Provide the (x, y) coordinate of the cell's center where the given text is located.  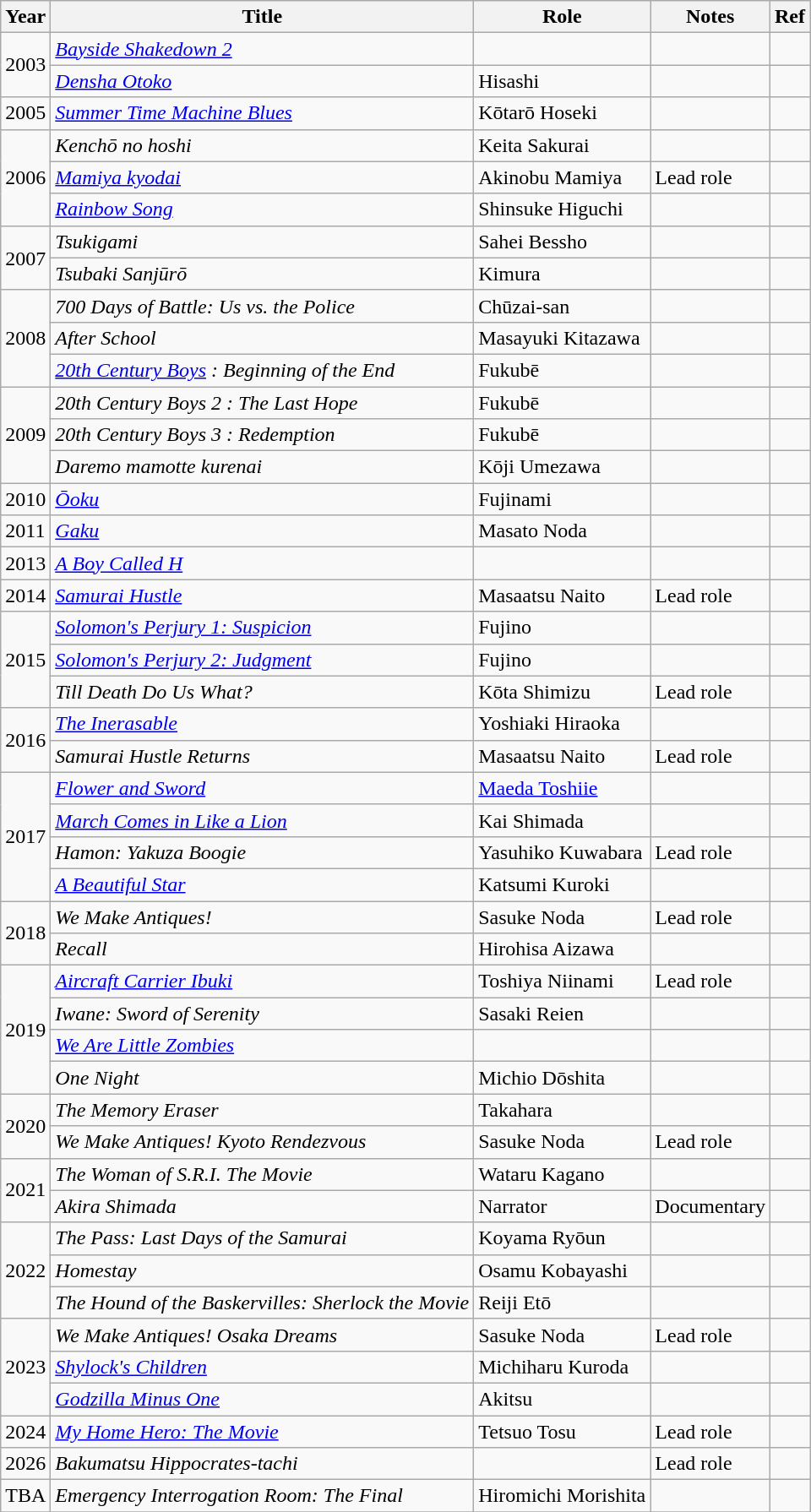
Title (262, 17)
Flower and Sword (262, 788)
Samurai Hustle (262, 596)
20th Century Boys 3 : Redemption (262, 435)
2016 (25, 740)
One Night (262, 1078)
Ref (789, 17)
Shinsuke Higuchi (563, 209)
Hamon: Yakuza Boogie (262, 852)
Homestay (262, 1270)
Tsukigami (262, 242)
A Boy Called H (262, 563)
Tetsuo Tosu (563, 1432)
Hirohisa Aizawa (563, 949)
Akitsu (563, 1399)
Kōta Shimizu (563, 692)
2020 (25, 1126)
The Pass: Last Days of the Samurai (262, 1238)
2017 (25, 836)
2010 (25, 499)
Daremo mamotte kurenai (262, 467)
Notes (710, 17)
Michiharu Kuroda (563, 1367)
Masato Noda (563, 531)
2008 (25, 338)
2013 (25, 563)
Kōtarō Hoseki (563, 113)
The Woman of S.R.I. The Movie (262, 1174)
Hiromichi Morishita (563, 1496)
Yoshiaki Hiraoka (563, 724)
Aircraft Carrier Ibuki (262, 982)
Takahara (563, 1110)
Iwane: Sword of Serenity (262, 1014)
Recall (262, 949)
Keita Sakurai (563, 145)
Masayuki Kitazawa (563, 338)
Hisashi (563, 81)
Summer Time Machine Blues (262, 113)
We Make Antiques! (262, 916)
Akira Shimada (262, 1206)
Bayside Shakedown 2 (262, 49)
Yasuhiko Kuwabara (563, 852)
Kōji Umezawa (563, 467)
Godzilla Minus One (262, 1399)
A Beautiful Star (262, 884)
Mamiya kyodai (262, 177)
Katsumi Kuroki (563, 884)
Wataru Kagano (563, 1174)
Ōoku (262, 499)
Shylock's Children (262, 1367)
Toshiya Niinami (563, 982)
Role (563, 17)
Sasaki Reien (563, 1014)
Documentary (710, 1206)
Michio Dōshita (563, 1078)
Samurai Hustle Returns (262, 756)
Solomon's Perjury 2: Judgment (262, 660)
Narrator (563, 1206)
Kai Shimada (563, 820)
The Hound of the Baskervilles: Sherlock the Movie (262, 1303)
Kimura (563, 274)
We Make Antiques! Kyoto Rendezvous (262, 1142)
2019 (25, 1030)
Rainbow Song (262, 209)
Koyama Ryōun (563, 1238)
20th Century Boys 2 : The Last Hope (262, 403)
2014 (25, 596)
Year (25, 17)
2021 (25, 1190)
Reiji Etō (563, 1303)
Akinobu Mamiya (563, 177)
Chūzai-san (563, 306)
We Are Little Zombies (262, 1046)
20th Century Boys : Beginning of the End (262, 370)
2023 (25, 1367)
TBA (25, 1496)
After School (262, 338)
2006 (25, 177)
2011 (25, 531)
2026 (25, 1464)
2018 (25, 933)
My Home Hero: The Movie (262, 1432)
The Inerasable (262, 724)
2024 (25, 1432)
2022 (25, 1270)
Gaku (262, 531)
Solomon's Perjury 1: Suspicion (262, 628)
2003 (25, 65)
Densha Otoko (262, 81)
2009 (25, 435)
700 Days of Battle: Us vs. the Police (262, 306)
2007 (25, 258)
We Make Antiques! Osaka Dreams (262, 1335)
The Memory Eraser (262, 1110)
Emergency Interrogation Room: The Final (262, 1496)
Tsubaki Sanjūrō (262, 274)
2015 (25, 660)
Maeda Toshiie (563, 788)
Bakumatsu Hippocrates-tachi (262, 1464)
March Comes in Like a Lion (262, 820)
Sahei Bessho (563, 242)
Till Death Do Us What? (262, 692)
Fujinami (563, 499)
Osamu Kobayashi (563, 1270)
2005 (25, 113)
Kenchō no hoshi (262, 145)
